Identify which cell holds the provided text, then report its [X, Y] central coordinate. 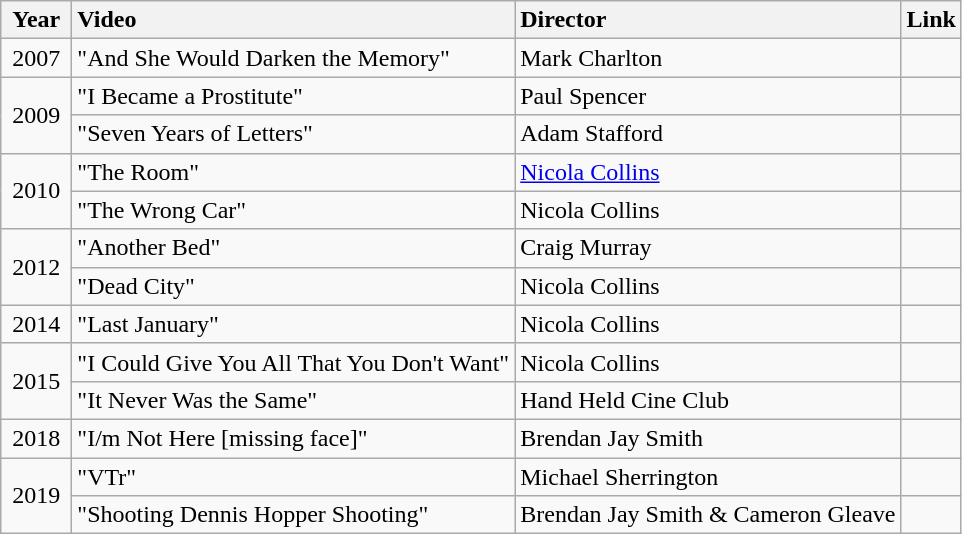
Year [36, 20]
"I Became a Prostitute" [294, 96]
"And She Would Darken the Memory" [294, 58]
Adam Stafford [708, 134]
"The Wrong Car" [294, 210]
Brendan Jay Smith & Cameron Gleave [708, 515]
Brendan Jay Smith [708, 438]
"Another Bed" [294, 248]
"I Could Give You All That You Don't Want" [294, 362]
"VTr" [294, 477]
2015 [36, 381]
"Shooting Dennis Hopper Shooting" [294, 515]
2018 [36, 438]
2009 [36, 115]
"It Never Was the Same" [294, 400]
2007 [36, 58]
"Last January" [294, 324]
Paul Spencer [708, 96]
Video [294, 20]
Link [931, 20]
"I/m Not Here [missing face]" [294, 438]
Craig Murray [708, 248]
2019 [36, 496]
"Dead City" [294, 286]
"Seven Years of Letters" [294, 134]
2014 [36, 324]
Director [708, 20]
2012 [36, 267]
Hand Held Cine Club [708, 400]
Michael Sherrington [708, 477]
2010 [36, 191]
"The Room" [294, 172]
Mark Charlton [708, 58]
